Extract the [X, Y] coordinate from the center of the cell holding the provided text.  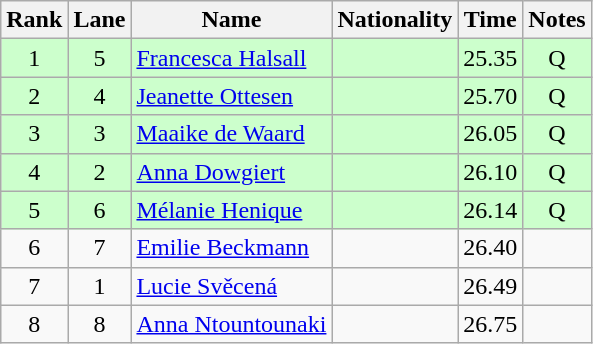
Name [232, 20]
Francesca Halsall [232, 58]
Rank [34, 20]
26.05 [490, 134]
Anna Dowgiert [232, 172]
Notes [557, 20]
25.35 [490, 58]
Anna Ntountounaki [232, 324]
Nationality [395, 20]
Jeanette Ottesen [232, 96]
Lane [100, 20]
26.75 [490, 324]
Time [490, 20]
26.49 [490, 286]
26.14 [490, 210]
26.10 [490, 172]
Lucie Svěcená [232, 286]
26.40 [490, 248]
Mélanie Henique [232, 210]
25.70 [490, 96]
Emilie Beckmann [232, 248]
Maaike de Waard [232, 134]
